Output the [X, Y] coordinate of the center of the cell containing the given text.  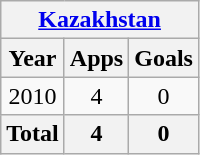
Apps [96, 58]
Kazakhstan [100, 20]
Year [33, 58]
Goals [164, 58]
2010 [33, 96]
Total [33, 134]
